For the text-containing cell, return its midpoint in (x, y) coordinate format. 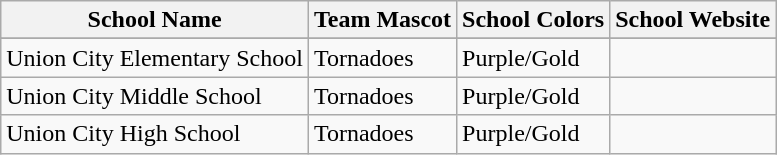
School Colors (534, 20)
School Name (155, 20)
Team Mascot (382, 20)
Union City Elementary School (155, 58)
School Website (693, 20)
Union City High School (155, 134)
Union City Middle School (155, 96)
